Output the (X, Y) coordinate of the center of the cell containing the given text.  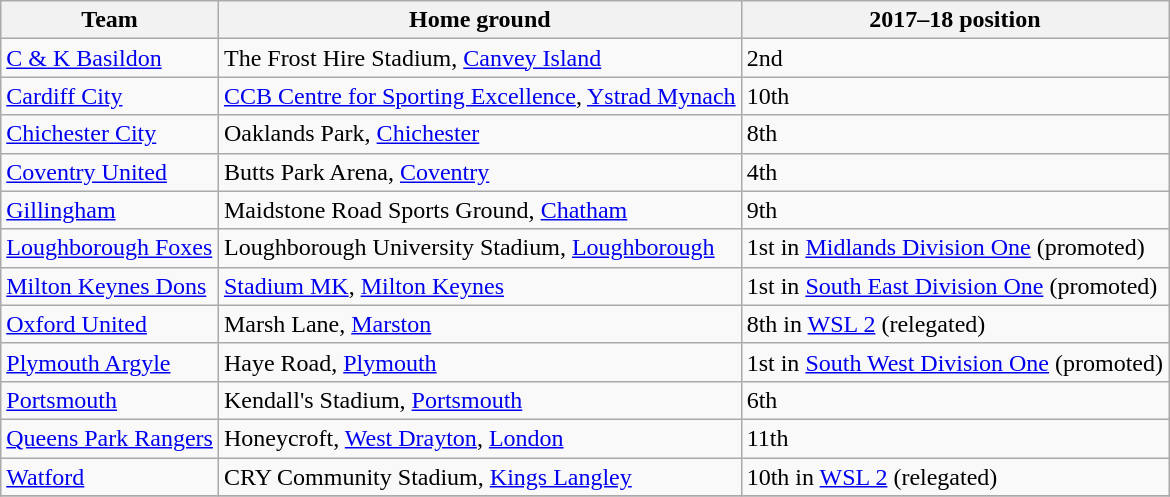
Portsmouth (110, 400)
6th (954, 400)
Oxford United (110, 324)
Maidstone Road Sports Ground, Chatham (480, 210)
9th (954, 210)
Haye Road, Plymouth (480, 362)
Loughborough University Stadium, Loughborough (480, 248)
Home ground (480, 20)
The Frost Hire Stadium, Canvey Island (480, 58)
Oaklands Park, Chichester (480, 134)
Coventry United (110, 172)
Stadium MK, Milton Keynes (480, 286)
Queens Park Rangers (110, 438)
Cardiff City (110, 96)
10th in WSL 2 (relegated) (954, 477)
Plymouth Argyle (110, 362)
Loughborough Foxes (110, 248)
8th in WSL 2 (relegated) (954, 324)
2017–18 position (954, 20)
8th (954, 134)
Kendall's Stadium, Portsmouth (480, 400)
Watford (110, 477)
Marsh Lane, Marston (480, 324)
2nd (954, 58)
CRY Community Stadium, Kings Langley (480, 477)
1st in South East Division One (promoted) (954, 286)
Honeycroft, West Drayton, London (480, 438)
C & K Basildon (110, 58)
Milton Keynes Dons (110, 286)
Butts Park Arena, Coventry (480, 172)
Chichester City (110, 134)
Gillingham (110, 210)
CCB Centre for Sporting Excellence, Ystrad Mynach (480, 96)
11th (954, 438)
1st in Midlands Division One (promoted) (954, 248)
Team (110, 20)
4th (954, 172)
10th (954, 96)
1st in South West Division One (promoted) (954, 362)
